Search for the cell housing the specified text and yield its [x, y] center coordinate. 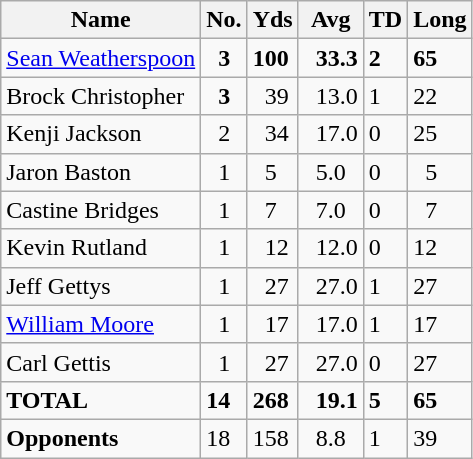
Castine Bridges [101, 210]
Brock Christopher [101, 96]
5.0 [330, 172]
33.3 [330, 58]
TD [385, 20]
Long [440, 20]
34 [272, 134]
100 [272, 58]
Avg [330, 20]
18 [224, 438]
Carl Gettis [101, 362]
William Moore [101, 324]
14 [224, 400]
Kevin Rutland [101, 248]
No. [224, 20]
TOTAL [101, 400]
12.0 [330, 248]
22 [440, 96]
8.8 [330, 438]
Kenji Jackson [101, 134]
158 [272, 438]
7.0 [330, 210]
Name [101, 20]
19.1 [330, 400]
25 [440, 134]
Sean Weatherspoon [101, 58]
13.0 [330, 96]
Jeff Gettys [101, 286]
268 [272, 400]
Yds [272, 20]
Opponents [101, 438]
Jaron Baston [101, 172]
